Scan for the cell matching the given text and deliver its (X, Y) coordinate at center. 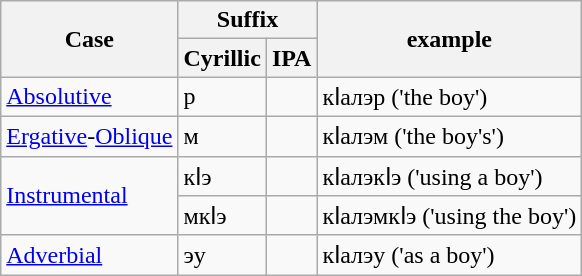
р (222, 97)
Absolutive (90, 97)
Adverbial (90, 255)
кӏалэр ('the boy') (450, 97)
мкӏэ (222, 216)
кӏэ (222, 176)
Suffix (248, 20)
Cyrillic (222, 58)
кӏалэу ('as a boy') (450, 255)
кӏалэм ('the boy's') (450, 136)
Instrumental (90, 196)
кӏалэкӏэ ('using a boy') (450, 176)
example (450, 39)
кӏалэмкӏэ ('using the boy') (450, 216)
Ergative-Oblique (90, 136)
Case (90, 39)
м (222, 136)
эу (222, 255)
IPA (292, 58)
